Output the [x, y] coordinate of the center of the cell containing the given text.  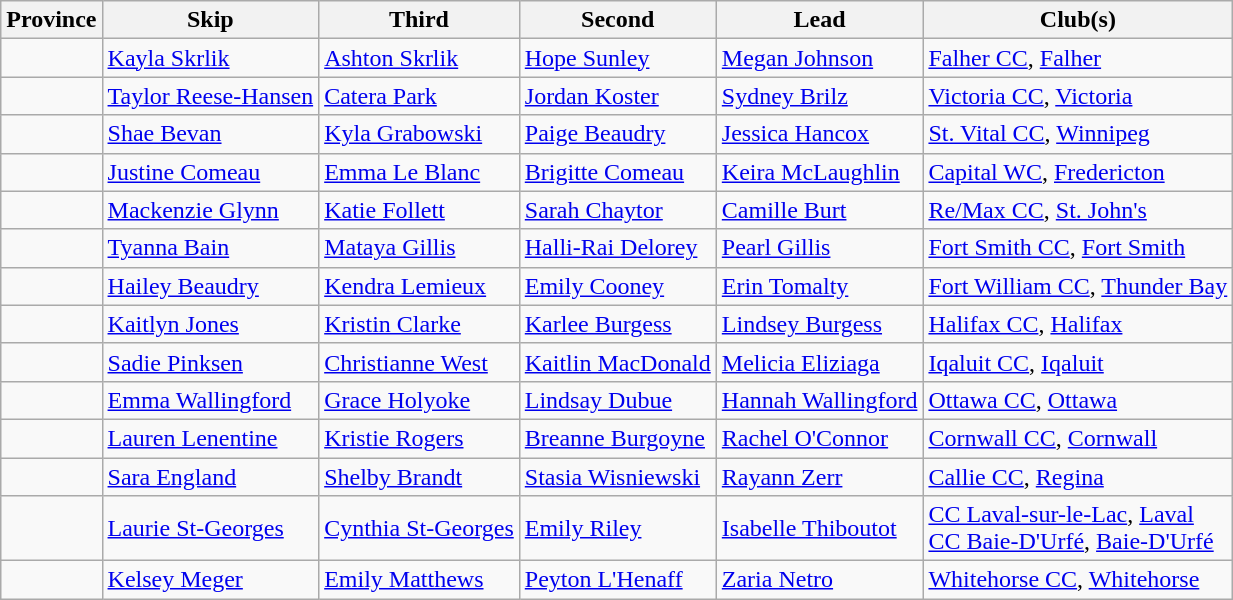
Katie Follett [420, 210]
Mackenzie Glynn [210, 210]
Fort Smith CC, Fort Smith [1078, 248]
Tyanna Bain [210, 248]
Victoria CC, Victoria [1078, 96]
Camille Burt [820, 210]
Hailey Beaudry [210, 286]
Lauren Lenentine [210, 438]
Grace Holyoke [420, 400]
Kelsey Meger [210, 580]
Kristie Rogers [420, 438]
Third [420, 20]
Sadie Pinksen [210, 362]
Lindsay Dubue [618, 400]
Shae Bevan [210, 134]
Megan Johnson [820, 58]
Hannah Wallingford [820, 400]
Whitehorse CC, Whitehorse [1078, 580]
Emily Cooney [618, 286]
Ashton Skrlik [420, 58]
Ottawa CC, Ottawa [1078, 400]
Lead [820, 20]
Peyton L'Henaff [618, 580]
Keira McLaughlin [820, 172]
Brigitte Comeau [618, 172]
Christianne West [420, 362]
Capital WC, Fredericton [1078, 172]
Kayla Skrlik [210, 58]
Karlee Burgess [618, 324]
Justine Comeau [210, 172]
Pearl Gillis [820, 248]
Laurie St-Georges [210, 528]
Rayann Zerr [820, 477]
Cornwall CC, Cornwall [1078, 438]
Fort William CC, Thunder Bay [1078, 286]
Sara England [210, 477]
CC Laval-sur-le-Lac, LavalCC Baie-D'Urfé, Baie-D'Urfé [1078, 528]
Melicia Eliziaga [820, 362]
Rachel O'Connor [820, 438]
Lindsey Burgess [820, 324]
Breanne Burgoyne [618, 438]
Emily Riley [618, 528]
Kristin Clarke [420, 324]
Stasia Wisniewski [618, 477]
Skip [210, 20]
Falher CC, Falher [1078, 58]
Re/Max CC, St. John's [1078, 210]
Callie CC, Regina [1078, 477]
Kyla Grabowski [420, 134]
Jessica Hancox [820, 134]
St. Vital CC, Winnipeg [1078, 134]
Sarah Chaytor [618, 210]
Catera Park [420, 96]
Erin Tomalty [820, 286]
Zaria Netro [820, 580]
Mataya Gillis [420, 248]
Shelby Brandt [420, 477]
Hope Sunley [618, 58]
Taylor Reese-Hansen [210, 96]
Iqaluit CC, Iqaluit [1078, 362]
Isabelle Thiboutot [820, 528]
Halli-Rai Delorey [618, 248]
Jordan Koster [618, 96]
Kaitlyn Jones [210, 324]
Province [52, 20]
Paige Beaudry [618, 134]
Kaitlin MacDonald [618, 362]
Club(s) [1078, 20]
Emily Matthews [420, 580]
Cynthia St-Georges [420, 528]
Kendra Lemieux [420, 286]
Halifax CC, Halifax [1078, 324]
Emma Le Blanc [420, 172]
Sydney Brilz [820, 96]
Second [618, 20]
Emma Wallingford [210, 400]
